Capture the cell that displays the provided text and extract its (x, y) central coordinate. 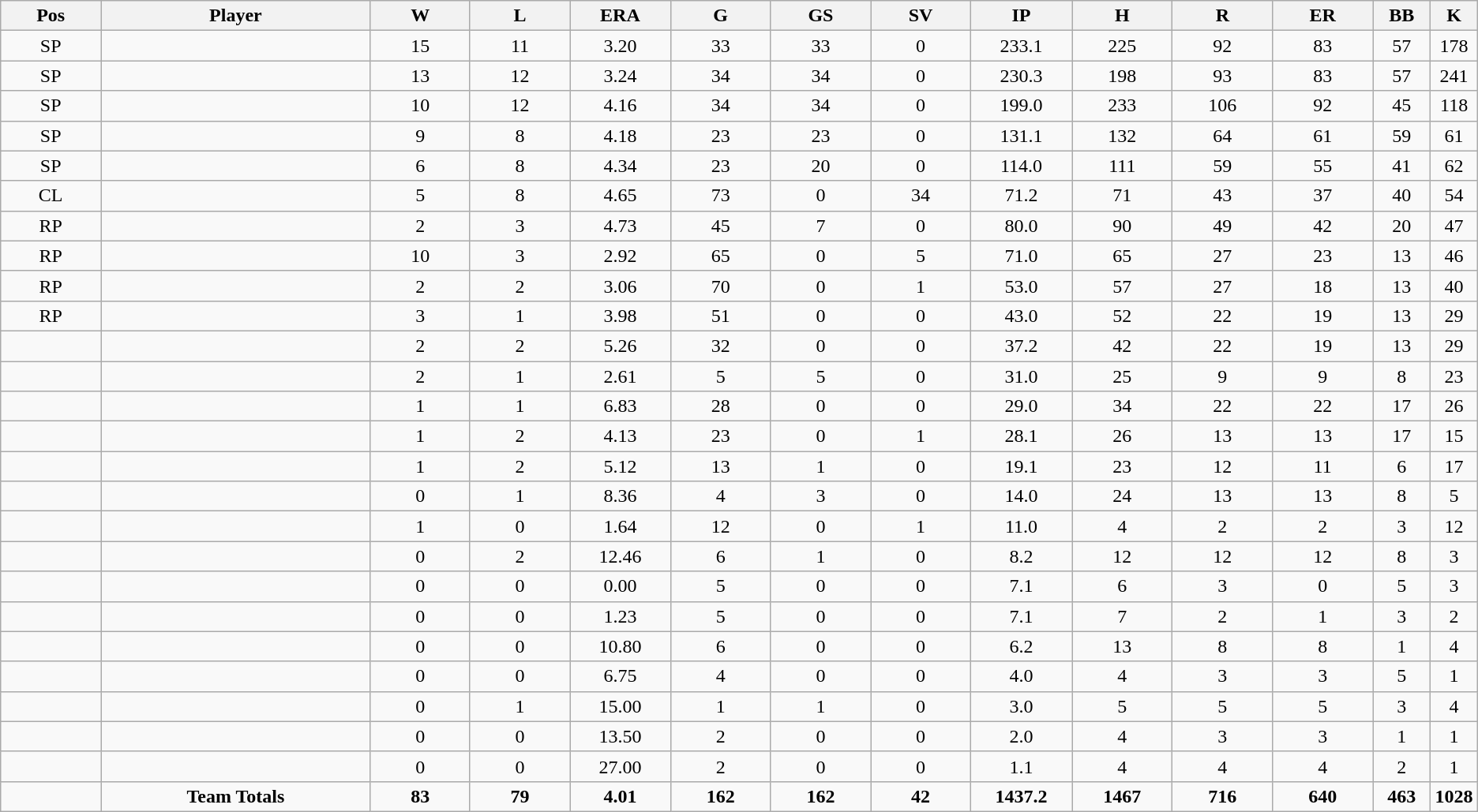
3.98 (621, 316)
IP (1021, 16)
233.1 (1021, 46)
225 (1123, 46)
3.0 (1021, 706)
4.13 (621, 436)
241 (1454, 76)
18 (1323, 286)
3.06 (621, 286)
51 (720, 316)
2.92 (621, 256)
199.0 (1021, 106)
62 (1454, 166)
15.00 (621, 706)
13.50 (621, 736)
5.26 (621, 346)
G (720, 16)
230.3 (1021, 76)
198 (1123, 76)
640 (1323, 796)
1.64 (621, 526)
6.75 (621, 676)
1.1 (1021, 766)
43.0 (1021, 316)
463 (1402, 796)
131.1 (1021, 136)
178 (1454, 46)
8.2 (1021, 556)
55 (1323, 166)
114.0 (1021, 166)
6.83 (621, 406)
43 (1222, 196)
111 (1123, 166)
24 (1123, 496)
4.0 (1021, 676)
46 (1454, 256)
1437.2 (1021, 796)
12.46 (621, 556)
W (420, 16)
29.0 (1021, 406)
41 (1402, 166)
11.0 (1021, 526)
80.0 (1021, 226)
73 (720, 196)
R (1222, 16)
4.18 (621, 136)
SV (921, 16)
71.0 (1021, 256)
49 (1222, 226)
90 (1123, 226)
2.0 (1021, 736)
132 (1123, 136)
ER (1323, 16)
H (1123, 16)
Pos (51, 16)
4.16 (621, 106)
8.36 (621, 496)
14.0 (1021, 496)
2.61 (621, 376)
37.2 (1021, 346)
19.1 (1021, 466)
37 (1323, 196)
54 (1454, 196)
3.24 (621, 76)
32 (720, 346)
31.0 (1021, 376)
25 (1123, 376)
47 (1454, 226)
L (520, 16)
79 (520, 796)
Team Totals (236, 796)
CL (51, 196)
6.2 (1021, 646)
5.12 (621, 466)
0.00 (621, 586)
53.0 (1021, 286)
4.65 (621, 196)
70 (720, 286)
52 (1123, 316)
93 (1222, 76)
1467 (1123, 796)
28.1 (1021, 436)
3.20 (621, 46)
Player (236, 16)
64 (1222, 136)
BB (1402, 16)
106 (1222, 106)
27.00 (621, 766)
ERA (621, 16)
4.01 (621, 796)
28 (720, 406)
1.23 (621, 616)
71.2 (1021, 196)
GS (821, 16)
716 (1222, 796)
4.73 (621, 226)
10.80 (621, 646)
71 (1123, 196)
233 (1123, 106)
4.34 (621, 166)
1028 (1454, 796)
K (1454, 16)
118 (1454, 106)
